Capture the cell that displays the provided text and extract its [x, y] central coordinate. 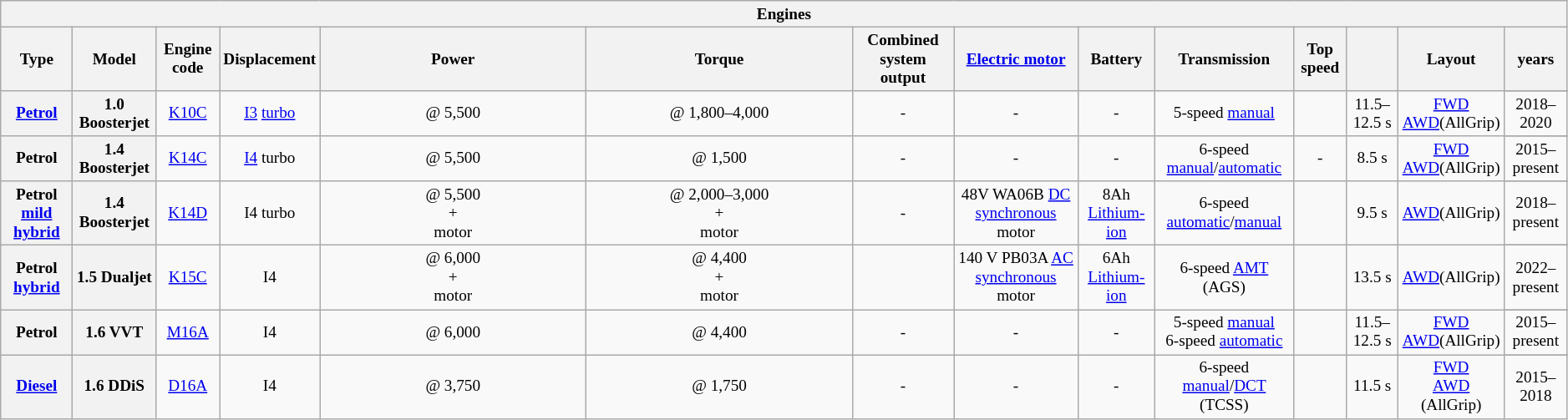
6-speed manual/DCT (TCSS) [1225, 387]
8Ah Lithium-ion [1116, 214]
5-speed manual [1225, 114]
Engines [784, 14]
@ 1,750 [720, 387]
Petrol hybrid [37, 277]
Petrol mild hybrid [37, 214]
K14D [188, 214]
Model [114, 58]
FWDAWD (AllGrip) [1452, 387]
2015–2018 [1535, 387]
1.6 VVT [114, 331]
@ 4,400+ motor [720, 277]
M16A [188, 331]
Battery [1116, 58]
2022–present [1535, 277]
K10C [188, 114]
K14C [188, 159]
Combined system output [902, 58]
1.6 DDiS [114, 387]
Displacement [270, 58]
Electric motor [1016, 58]
6-speed AMT (AGS) [1225, 277]
48V WA06B DC synchronous motor [1016, 214]
1.5 Dualjet [114, 277]
Power [453, 58]
9.5 s [1373, 214]
2018–present [1535, 214]
5-speed manual6-speed automatic [1225, 331]
I3 turbo [270, 114]
2018–2020 [1535, 114]
@ 2,000–3,000+ motor [720, 214]
@ 5,500+ motor [453, 214]
Top speed [1320, 58]
@ 4,400 [720, 331]
@ 6,000 [453, 331]
1.0 Boosterjet [114, 114]
11.5 s [1373, 387]
13.5 s [1373, 277]
6Ah Lithium-ion [1116, 277]
@ 1,800–4,000 [720, 114]
Type [37, 58]
years [1535, 58]
Torque [720, 58]
6-speed automatic/manual [1225, 214]
Engine code [188, 58]
140 V PB03A AC synchronous motor [1016, 277]
K15C [188, 277]
Layout [1452, 58]
@ 6,000+ motor [453, 277]
Transmission [1225, 58]
@ 3,750 [453, 387]
D16A [188, 387]
6-speed manual/automatic [1225, 159]
Diesel [37, 387]
@ 1,500 [720, 159]
8.5 s [1373, 159]
